Return the (X, Y) coordinate for the center point of the cell that contains the specified text.  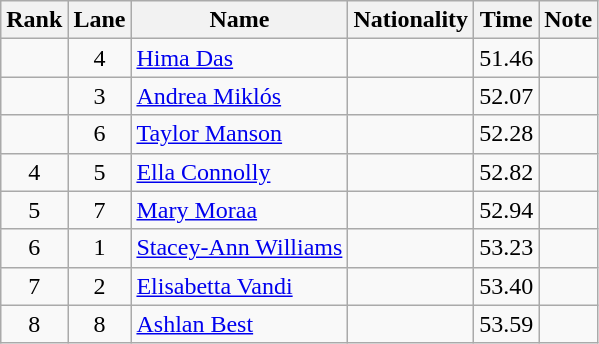
52.07 (506, 96)
Ella Connolly (240, 172)
Mary Moraa (240, 210)
Stacey-Ann Williams (240, 248)
53.59 (506, 324)
Time (506, 20)
52.82 (506, 172)
53.23 (506, 248)
Name (240, 20)
Taylor Manson (240, 134)
1 (100, 248)
Ashlan Best (240, 324)
2 (100, 286)
Note (568, 20)
3 (100, 96)
Hima Das (240, 58)
Nationality (411, 20)
Lane (100, 20)
Andrea Miklós (240, 96)
51.46 (506, 58)
Elisabetta Vandi (240, 286)
52.28 (506, 134)
52.94 (506, 210)
53.40 (506, 286)
Rank (34, 20)
